Scan for the cell matching the given text and deliver its [x, y] coordinate at center. 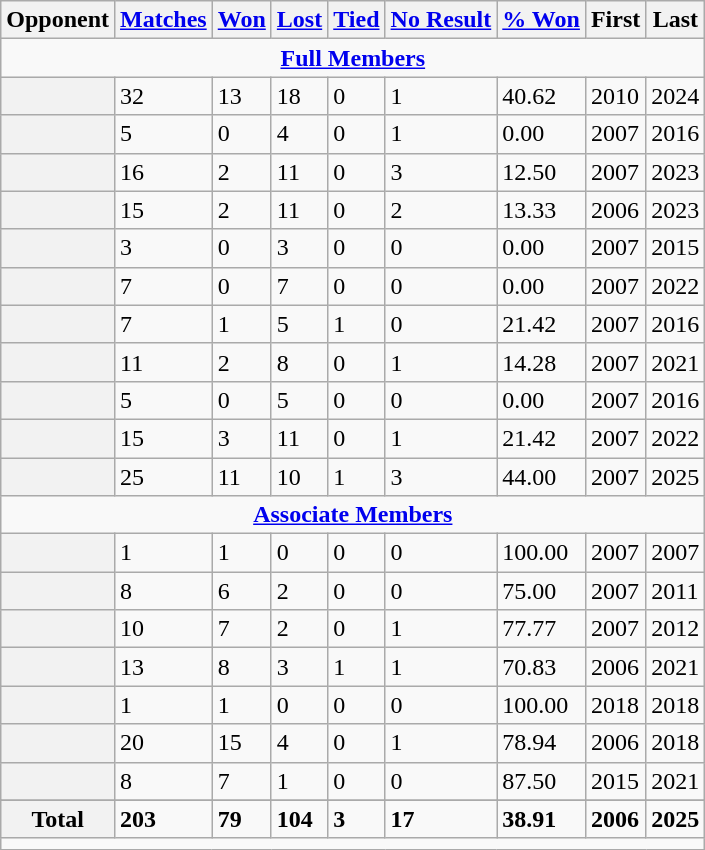
87.50 [542, 781]
78.94 [542, 743]
2010 [615, 96]
79 [242, 819]
% Won [542, 20]
Full Members [353, 58]
104 [299, 819]
70.83 [542, 667]
40.62 [542, 96]
75.00 [542, 591]
16 [164, 172]
203 [164, 819]
Last [676, 20]
6 [242, 591]
32 [164, 96]
18 [299, 96]
Won [242, 20]
First [615, 20]
14.28 [542, 362]
25 [164, 477]
2012 [676, 629]
Tied [356, 20]
2024 [676, 96]
Associate Members [353, 515]
44.00 [542, 477]
38.91 [542, 819]
17 [441, 819]
Lost [299, 20]
No Result [441, 20]
77.77 [542, 629]
Opponent [58, 20]
2011 [676, 591]
13.33 [542, 210]
Total [58, 819]
Matches [164, 20]
20 [164, 743]
12.50 [542, 172]
